Determine the (X, Y) coordinate at the center of the cell enclosing the given text.  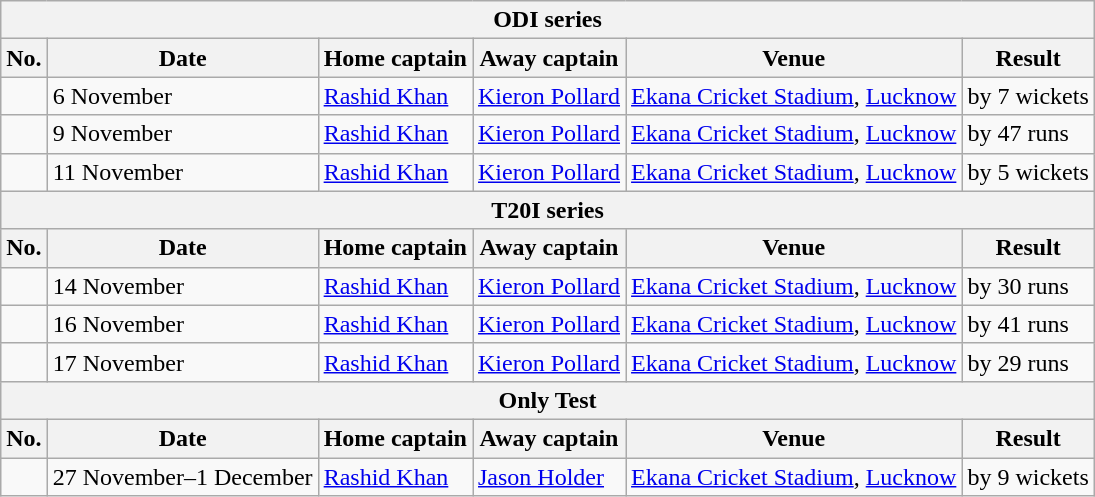
by 47 runs (1028, 134)
by 29 runs (1028, 362)
17 November (182, 362)
6 November (182, 96)
Only Test (548, 400)
Jason Holder (548, 477)
by 41 runs (1028, 324)
9 November (182, 134)
by 30 runs (1028, 286)
by 5 wickets (1028, 172)
14 November (182, 286)
16 November (182, 324)
by 9 wickets (1028, 477)
27 November–1 December (182, 477)
11 November (182, 172)
ODI series (548, 20)
by 7 wickets (1028, 96)
T20I series (548, 210)
